Output the [X, Y] coordinate of the center of the cell containing the given text.  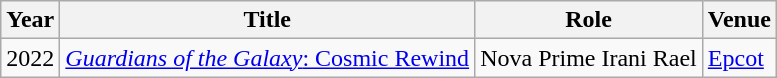
Epcot [739, 58]
Nova Prime Irani Rael [589, 58]
2022 [30, 58]
Title [268, 20]
Guardians of the Galaxy: Cosmic Rewind [268, 58]
Venue [739, 20]
Year [30, 20]
Role [589, 20]
